Pinpoint the cell where the given text exists, returning its [x, y] midpoint coordinate. 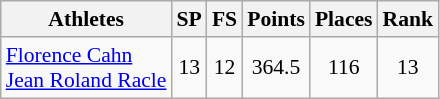
Florence CahnJean Roland Racle [86, 68]
364.5 [276, 68]
Points [276, 19]
Athletes [86, 19]
Places [344, 19]
12 [224, 68]
FS [224, 19]
SP [190, 19]
116 [344, 68]
Rank [408, 19]
